Locate the cell with the specified text and output its [x, y] center coordinate. 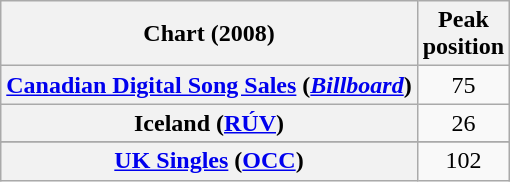
Chart (2008) [209, 34]
26 [463, 123]
Peakposition [463, 34]
Canadian Digital Song Sales (Billboard) [209, 85]
75 [463, 85]
Iceland (RÚV) [209, 123]
UK Singles (OCC) [209, 161]
102 [463, 161]
